Locate the cell with the specified text and output its [X, Y] center coordinate. 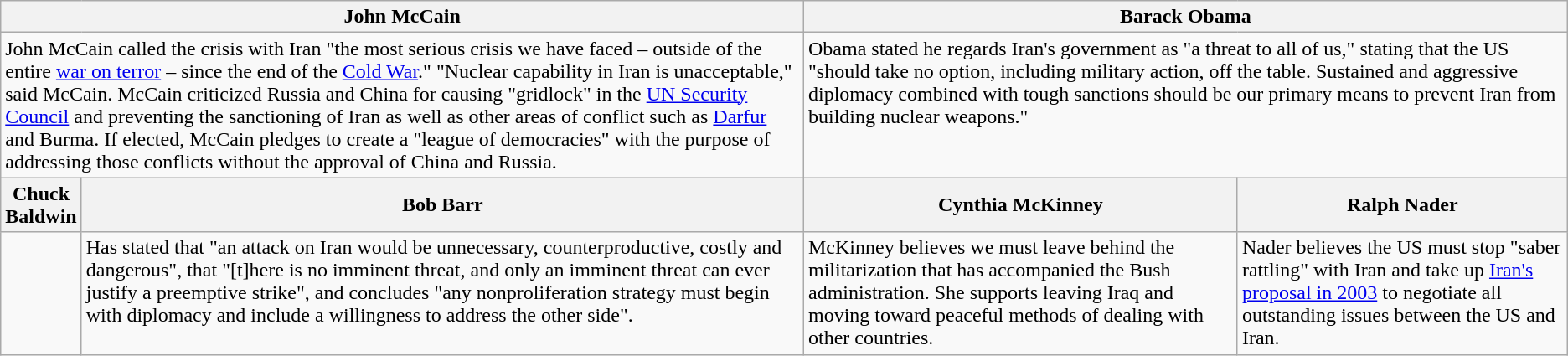
Barack Obama [1185, 17]
Ralph Nader [1402, 204]
Bob Barr [442, 204]
Chuck Baldwin [41, 204]
Cynthia McKinney [1020, 204]
John McCain [402, 17]
